Extract the (x, y) coordinate from the center of the cell holding the provided text.  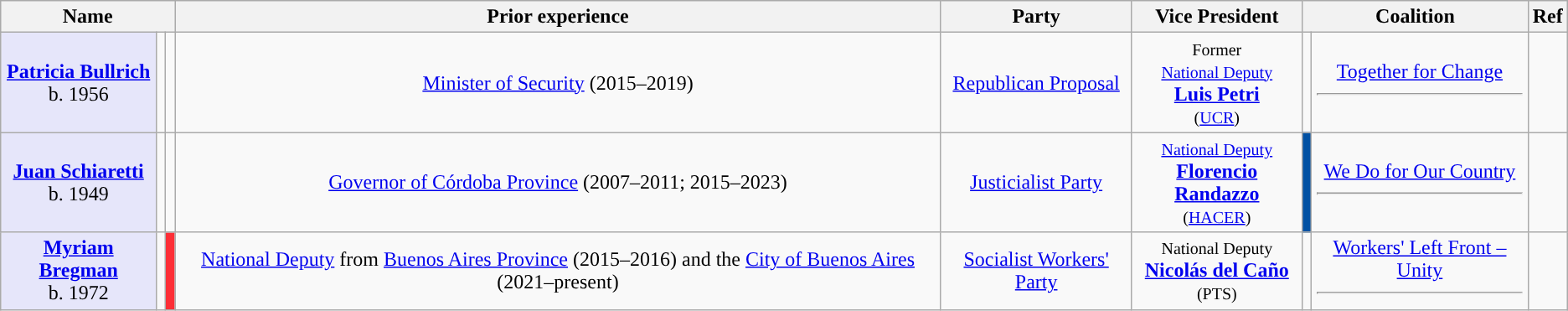
Coalition (1416, 17)
Republican Proposal (1036, 82)
FormerNational DeputyLuis Petri(UCR) (1217, 82)
We Do for Our Country (1420, 183)
National Deputy from Buenos Aires Province (2015–2016) and the City of Buenos Aires (2021–present) (558, 271)
Name (88, 17)
Workers' Left Front – Unity (1420, 271)
Minister of Security (2015–2019) (558, 82)
Ref (1548, 17)
Justicialist Party (1036, 183)
National DeputyNicolás del Caño(PTS) (1217, 271)
Prior experience (558, 17)
Patricia Bullrichb. 1956 (79, 82)
National DeputyFlorencio Randazzo(HACER) (1217, 183)
Myriam Bregmanb. 1972 (79, 271)
Vice President (1217, 17)
Socialist Workers' Party (1036, 271)
Together for Change (1420, 82)
Party (1036, 17)
Juan Schiarettib. 1949 (79, 183)
Governor of Córdoba Province (2007–2011; 2015–2023) (558, 183)
